Scan for the cell matching the given text and deliver its (X, Y) coordinate at center. 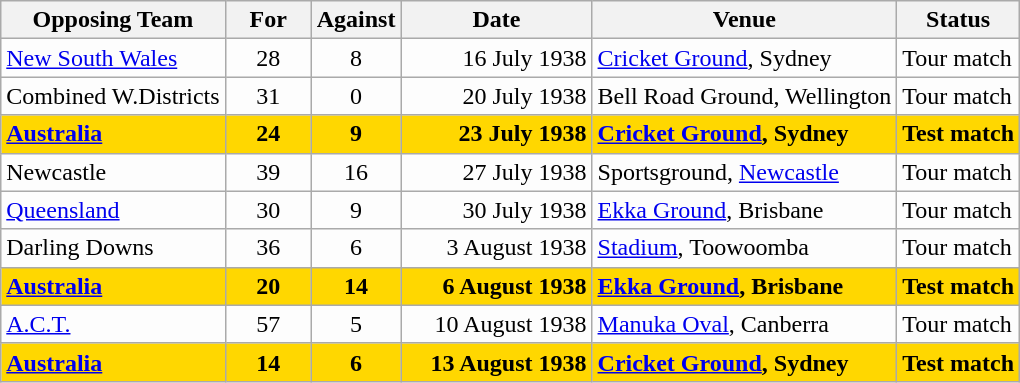
13 August 1938 (496, 362)
39 (268, 172)
28 (268, 58)
8 (356, 58)
Stadium, Toowoomba (744, 248)
Bell Road Ground, Wellington (744, 96)
Newcastle (113, 172)
30 July 1938 (496, 210)
57 (268, 324)
Venue (744, 20)
20 (268, 286)
For (268, 20)
16 July 1938 (496, 58)
Darling Downs (113, 248)
Sportsground, Newcastle (744, 172)
3 August 1938 (496, 248)
16 (356, 172)
Date (496, 20)
0 (356, 96)
Manuka Oval, Canberra (744, 324)
20 July 1938 (496, 96)
31 (268, 96)
Against (356, 20)
36 (268, 248)
Status (958, 20)
A.C.T. (113, 324)
27 July 1938 (496, 172)
30 (268, 210)
5 (356, 324)
24 (268, 134)
10 August 1938 (496, 324)
New South Wales (113, 58)
Combined W.Districts (113, 96)
Queensland (113, 210)
6 August 1938 (496, 286)
Opposing Team (113, 20)
23 July 1938 (496, 134)
